For the text-containing cell, return its midpoint in [X, Y] coordinate format. 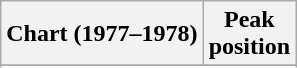
Chart (1977–1978) [102, 34]
Peakposition [249, 34]
